Identify which cell holds the provided text, then report its (X, Y) central coordinate. 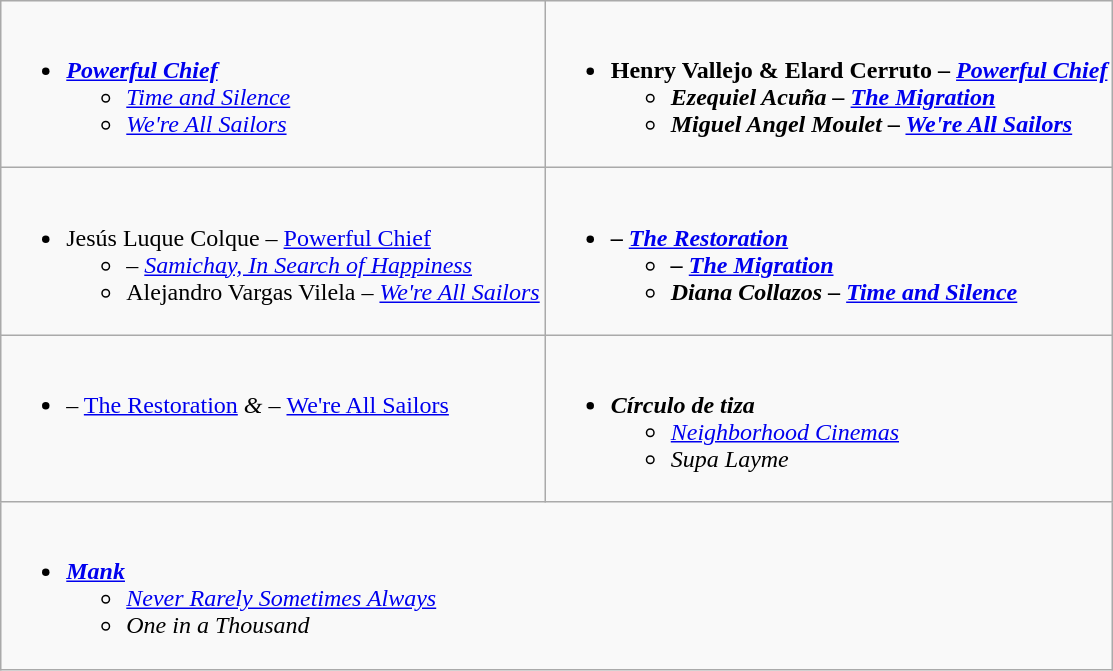
– The Restoration – The MigrationDiana Collazos – Time and Silence (829, 252)
Círculo de tizaNeighborhood CinemasSupa Layme (829, 418)
– The Restoration & – We're All Sailors (273, 418)
Henry Vallejo & Elard Cerruto – Powerful ChiefEzequiel Acuña – The MigrationMiguel Angel Moulet – We're All Sailors (829, 84)
Jesús Luque Colque – Powerful Chief – Samichay, In Search of HappinessAlejandro Vargas Vilela – We're All Sailors (273, 252)
Powerful ChiefTime and SilenceWe're All Sailors (273, 84)
MankNever Rarely Sometimes AlwaysOne in a Thousand (557, 586)
